Detect which cell encompasses the target text, then output its (x, y) center coordinate. 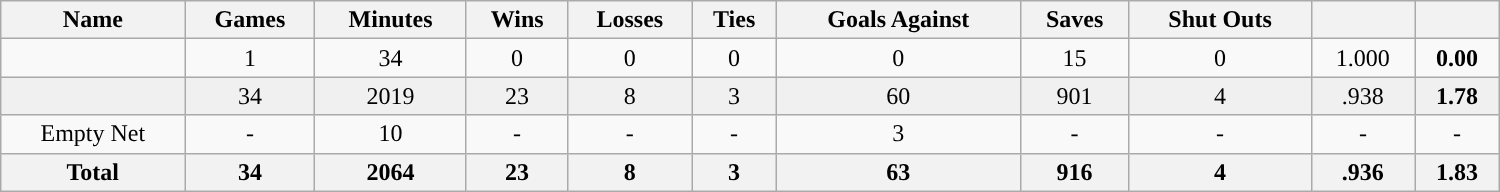
1 (250, 58)
Ties (734, 20)
Minutes (390, 20)
Losses (630, 20)
63 (899, 172)
2019 (390, 96)
10 (390, 134)
.936 (1363, 172)
1.000 (1363, 58)
Name (93, 20)
0.00 (1458, 58)
1.78 (1458, 96)
Empty Net (93, 134)
Total (93, 172)
2064 (390, 172)
Goals Against (899, 20)
60 (899, 96)
Shut Outs (1220, 20)
901 (1074, 96)
Games (250, 20)
1.83 (1458, 172)
Wins (517, 20)
.938 (1363, 96)
Saves (1074, 20)
916 (1074, 172)
15 (1074, 58)
